From the cell containing the given text, extract its center point as (x, y) coordinate. 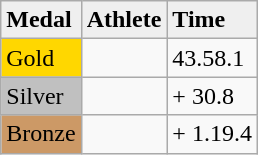
Medal (41, 20)
Bronze (41, 134)
Gold (41, 58)
Athlete (124, 20)
+ 30.8 (212, 96)
Time (212, 20)
+ 1.19.4 (212, 134)
Silver (41, 96)
43.58.1 (212, 58)
